Pinpoint the cell where the given text exists, returning its (X, Y) midpoint coordinate. 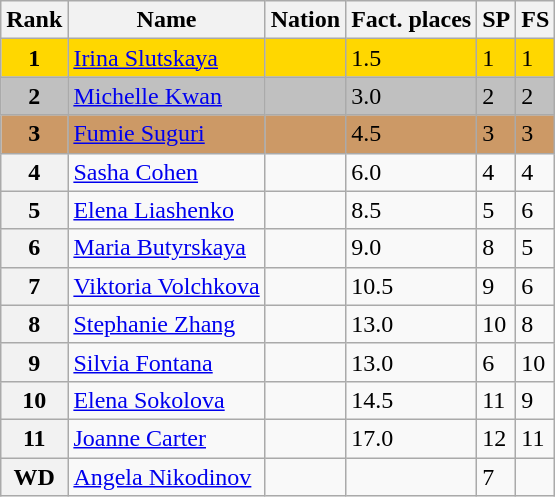
Silvia Fontana (166, 362)
4.5 (412, 134)
1.5 (412, 58)
3.0 (412, 96)
10.5 (412, 286)
12 (496, 438)
Elena Liashenko (166, 210)
SP (496, 20)
Michelle Kwan (166, 96)
9.0 (412, 248)
Stephanie Zhang (166, 324)
Angela Nikodinov (166, 477)
6.0 (412, 172)
Rank (34, 20)
Sasha Cohen (166, 172)
Maria Butyrskaya (166, 248)
14.5 (412, 400)
8.5 (412, 210)
Name (166, 20)
Elena Sokolova (166, 400)
Fact. places (412, 20)
Fumie Suguri (166, 134)
Irina Slutskaya (166, 58)
FS (536, 20)
Nation (305, 20)
Viktoria Volchkova (166, 286)
Joanne Carter (166, 438)
WD (34, 477)
17.0 (412, 438)
